Identify which cell holds the provided text, then report its (X, Y) central coordinate. 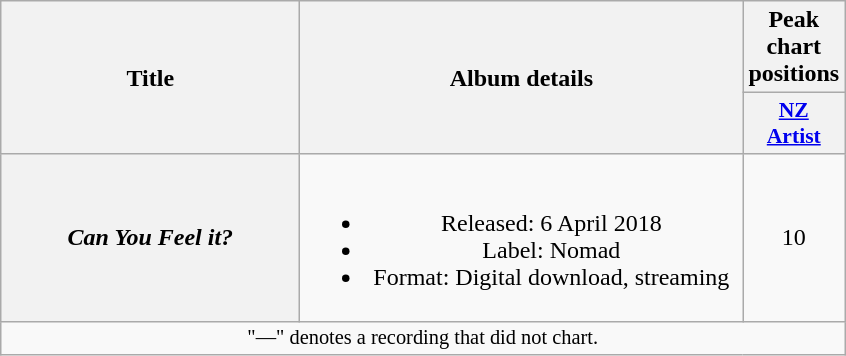
Peak chart positions (794, 47)
10 (794, 238)
Released: 6 April 2018Label: NomadFormat: Digital download, streaming (522, 238)
NZArtist (794, 124)
Album details (522, 78)
Title (150, 78)
"—" denotes a recording that did not chart. (423, 338)
Can You Feel it? (150, 238)
